From the cell containing the given text, extract its center point as [X, Y] coordinate. 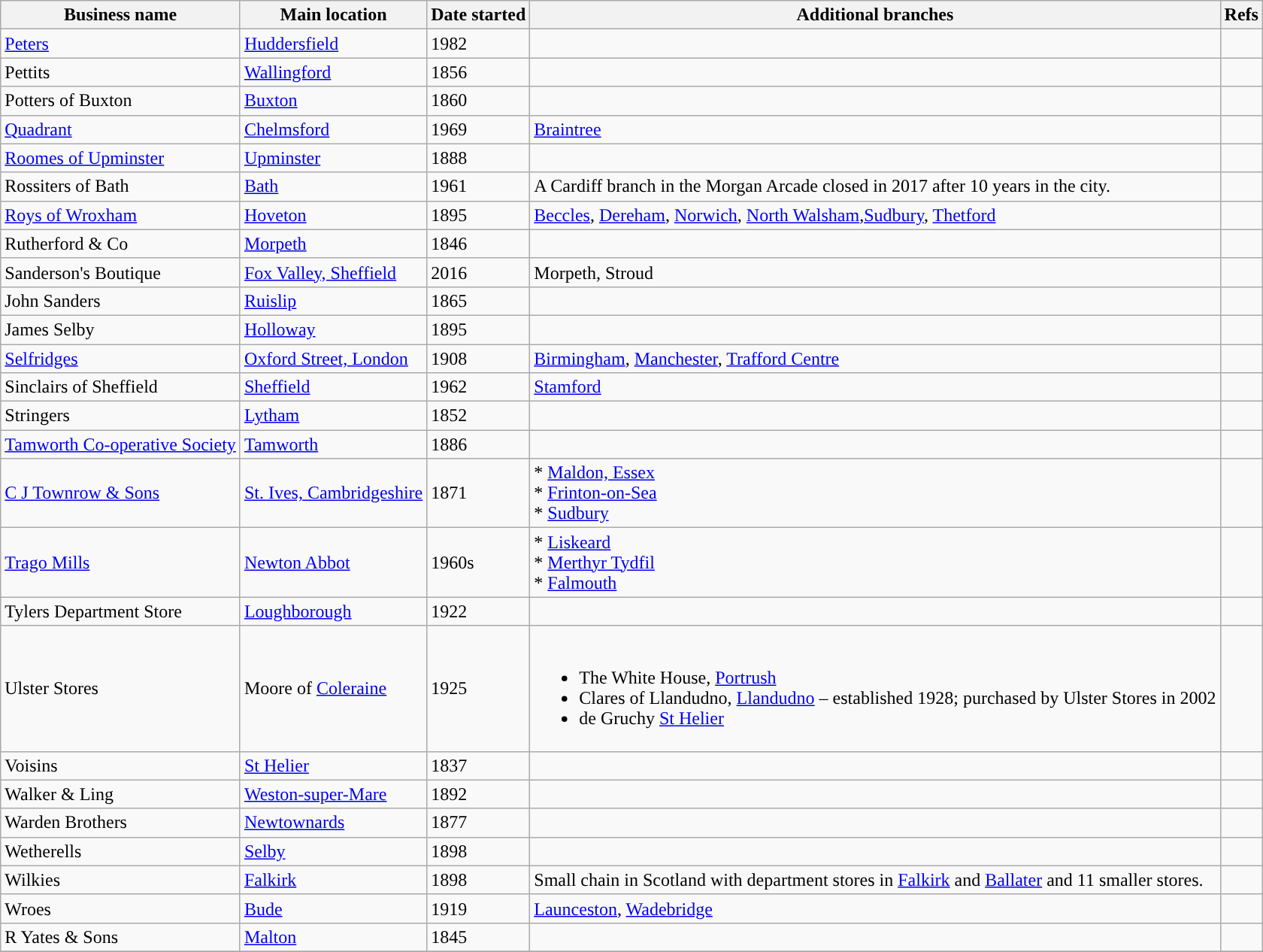
Bath [333, 186]
1908 [478, 359]
Roys of Wroxham [120, 215]
Launceston, Wadebridge [875, 908]
John Sanders [120, 301]
Newtownards [333, 823]
1845 [478, 937]
1961 [478, 186]
1919 [478, 908]
Additional branches [875, 15]
Rutherford & Co [120, 244]
Trago Mills [120, 562]
1925 [478, 689]
Selby [333, 851]
1888 [478, 158]
Newton Abbot [333, 562]
Huddersfield [333, 44]
Small chain in Scotland with department stores in Falkirk and Ballater and 11 smaller stores. [875, 880]
C J Townrow & Sons [120, 493]
St. Ives, Cambridgeshire [333, 493]
1852 [478, 416]
The White House, PortrushClares of Llandudno, Llandudno – established 1928; purchased by Ulster Stores in 2002de Gruchy St Helier [875, 689]
Sheffield [333, 387]
Peters [120, 44]
1962 [478, 387]
Wallingford [333, 72]
Beccles, Dereham, Norwich, North Walsham,Sudbury, Thetford [875, 215]
Walker & Ling [120, 794]
Oxford Street, London [333, 359]
Weston-super-Mare [333, 794]
Birmingham, Manchester, Trafford Centre [875, 359]
1865 [478, 301]
1892 [478, 794]
1837 [478, 766]
Lytham [333, 416]
2016 [478, 272]
Malton [333, 937]
Stamford [875, 387]
Moore of Coleraine [333, 689]
Sanderson's Boutique [120, 272]
Pettits [120, 72]
Upminster [333, 158]
Sinclairs of Sheffield [120, 387]
1982 [478, 44]
Ulster Stores [120, 689]
Tylers Department Store [120, 611]
Buxton [333, 101]
Chelmsford [333, 129]
1969 [478, 129]
Braintree [875, 129]
1860 [478, 101]
Tamworth [333, 444]
1846 [478, 244]
Stringers [120, 416]
Wilkies [120, 880]
Morpeth, Stroud [875, 272]
Roomes of Upminster [120, 158]
Falkirk [333, 880]
Quadrant [120, 129]
* Liskeard * Merthyr Tydfil * Falmouth [875, 562]
Voisins [120, 766]
Wetherells [120, 851]
Potters of Buxton [120, 101]
R Yates & Sons [120, 937]
Warden Brothers [120, 823]
Fox Valley, Sheffield [333, 272]
Tamworth Co-operative Society [120, 444]
1877 [478, 823]
* Maldon, Essex * Frinton-on-Sea * Sudbury [875, 493]
Date started [478, 15]
Bude [333, 908]
St Helier [333, 766]
Ruislip [333, 301]
Business name [120, 15]
Main location [333, 15]
Loughborough [333, 611]
Selfridges [120, 359]
Morpeth [333, 244]
A Cardiff branch in the Morgan Arcade closed in 2017 after 10 years in the city. [875, 186]
1856 [478, 72]
1922 [478, 611]
Holloway [333, 329]
Wroes [120, 908]
1960s [478, 562]
Rossiters of Bath [120, 186]
James Selby [120, 329]
1886 [478, 444]
1871 [478, 493]
Refs [1241, 15]
Hoveton [333, 215]
